From the cell containing the given text, extract its center point as [X, Y] coordinate. 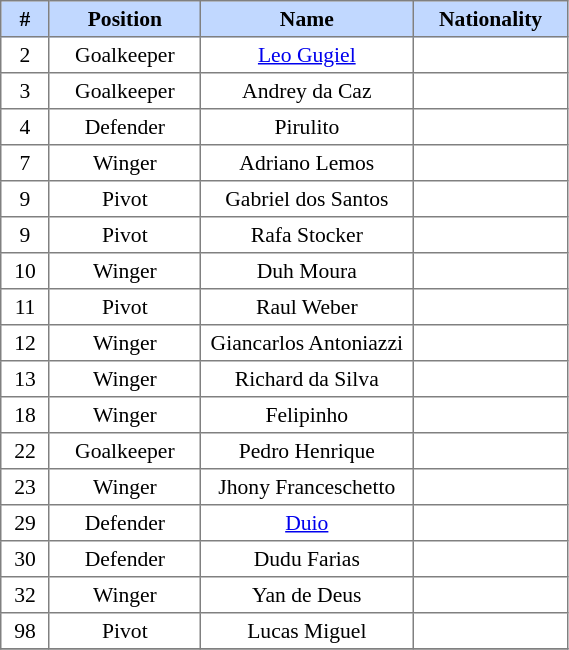
Nationality [490, 19]
Adriano Lemos [306, 163]
Position [124, 19]
7 [26, 163]
Dudu Farias [306, 559]
4 [26, 127]
13 [26, 379]
Felipinho [306, 415]
Gabriel dos Santos [306, 199]
Giancarlos Antoniazzi [306, 343]
98 [26, 631]
2 [26, 55]
10 [26, 271]
Richard da Silva [306, 379]
Leo Gugiel [306, 55]
22 [26, 451]
Yan de Deus [306, 595]
23 [26, 487]
3 [26, 91]
Duio [306, 523]
11 [26, 307]
Rafa Stocker [306, 235]
Duh Moura [306, 271]
18 [26, 415]
Pedro Henrique [306, 451]
12 [26, 343]
Raul Weber [306, 307]
32 [26, 595]
29 [26, 523]
Jhony Franceschetto [306, 487]
30 [26, 559]
Andrey da Caz [306, 91]
Pirulito [306, 127]
# [26, 19]
Name [306, 19]
Lucas Miguel [306, 631]
